Return the (x, y) coordinate for the center point of the cell that contains the specified text.  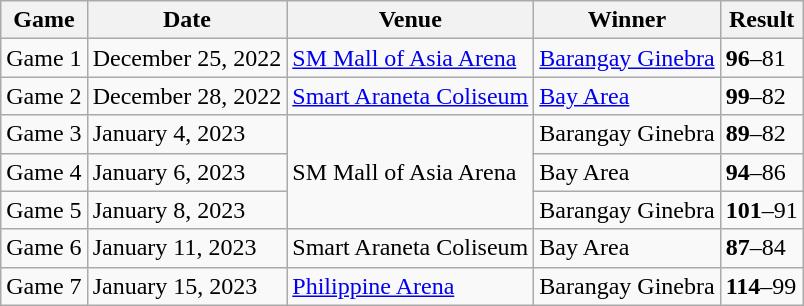
Venue (410, 20)
87–84 (762, 248)
January 15, 2023 (187, 286)
Game 1 (44, 58)
101–91 (762, 210)
Date (187, 20)
99–82 (762, 96)
96–81 (762, 58)
94–86 (762, 172)
Result (762, 20)
Game 5 (44, 210)
January 11, 2023 (187, 248)
Winner (627, 20)
January 6, 2023 (187, 172)
Game 7 (44, 286)
January 4, 2023 (187, 134)
Game (44, 20)
December 28, 2022 (187, 96)
December 25, 2022 (187, 58)
Philippine Arena (410, 286)
January 8, 2023 (187, 210)
Game 6 (44, 248)
114–99 (762, 286)
Game 4 (44, 172)
Game 2 (44, 96)
Game 3 (44, 134)
89–82 (762, 134)
